Return the (x, y) coordinate for the center point of the cell that contains the specified text.  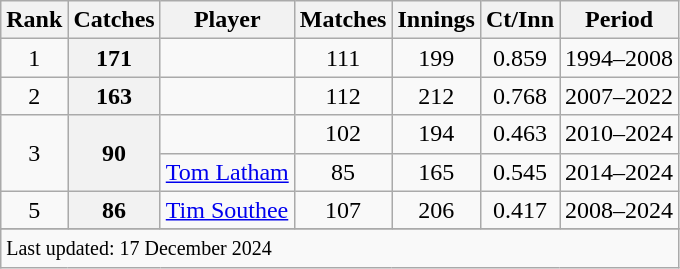
5 (34, 210)
86 (114, 210)
Tim Southee (227, 210)
Player (227, 20)
171 (114, 58)
Tom Latham (227, 172)
Innings (436, 20)
206 (436, 210)
111 (343, 58)
Catches (114, 20)
0.417 (520, 210)
2 (34, 96)
Period (620, 20)
3 (34, 153)
212 (436, 96)
194 (436, 134)
Rank (34, 20)
Matches (343, 20)
Ct/Inn (520, 20)
Last updated: 17 December 2024 (340, 248)
0.463 (520, 134)
2010–2024 (620, 134)
107 (343, 210)
0.768 (520, 96)
0.859 (520, 58)
2008–2024 (620, 210)
0.545 (520, 172)
165 (436, 172)
90 (114, 153)
1 (34, 58)
2007–2022 (620, 96)
1994–2008 (620, 58)
85 (343, 172)
102 (343, 134)
112 (343, 96)
199 (436, 58)
163 (114, 96)
2014–2024 (620, 172)
